Identify which cell holds the provided text, then report its (x, y) central coordinate. 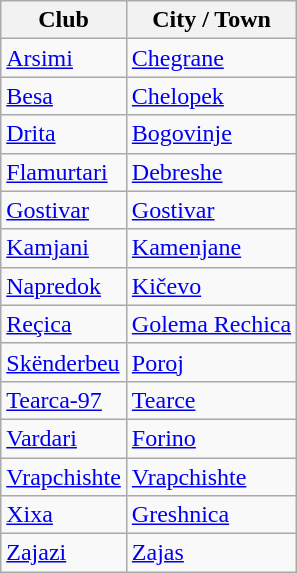
Skënderbeu (64, 362)
Tearca-97 (64, 400)
Forino (211, 438)
Zajazi (64, 553)
Tearce (211, 400)
Greshnica (211, 515)
Kamenjane (211, 248)
Bogovinje (211, 134)
Poroj (211, 362)
Vardari (64, 438)
Drita (64, 134)
Flamurtari (64, 172)
Chegrane (211, 58)
Kamjani (64, 248)
Zajas (211, 553)
Napredok (64, 286)
Reçica (64, 324)
Arsimi (64, 58)
Xixa (64, 515)
Kičevo (211, 286)
Debreshe (211, 172)
Golema Rechica (211, 324)
Chelopek (211, 96)
Besa (64, 96)
Club (64, 20)
City / Town (211, 20)
